Identify which cell holds the provided text, then report its [x, y] central coordinate. 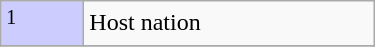
1 [42, 24]
Host nation [229, 24]
